Return (X, Y) of the center of cell containing provided text 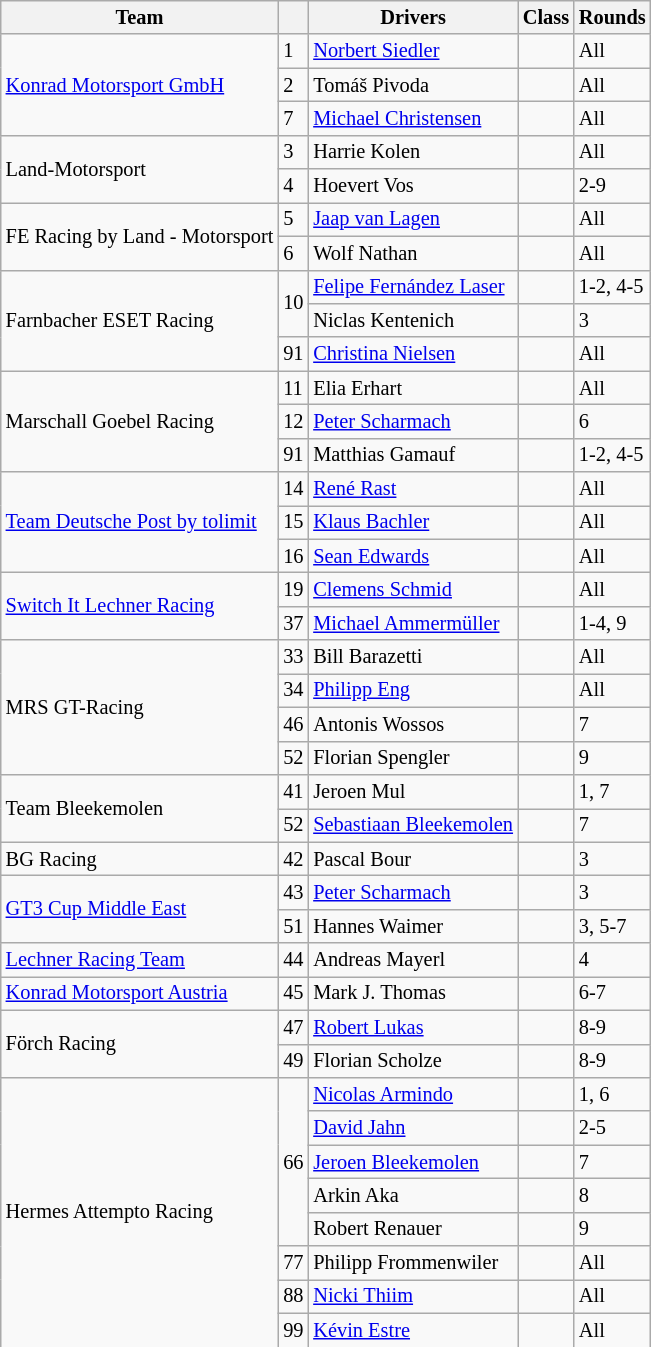
Class (546, 17)
44 (293, 960)
Drivers (413, 17)
Hoevert Vos (413, 186)
Philipp Eng (413, 690)
MRS GT-Racing (140, 708)
2-9 (612, 186)
45 (293, 993)
99 (293, 1330)
3, 5-7 (612, 926)
16 (293, 556)
Farnbacher ESET Racing (140, 320)
47 (293, 1027)
Christina Nielsen (413, 354)
10 (293, 304)
René Rast (413, 489)
Harrie Kolen (413, 152)
5 (293, 219)
Philipp Frommenwiler (413, 1263)
Team Deutsche Post by tolimit (140, 522)
Klaus Bachler (413, 522)
1, 7 (612, 791)
Wolf Nathan (413, 253)
11 (293, 388)
Jaap van Lagen (413, 219)
Marschall Goebel Racing (140, 422)
51 (293, 926)
Jeroen Mul (413, 791)
Arkin Aka (413, 1195)
19 (293, 589)
Felipe Fernández Laser (413, 287)
Robert Lukas (413, 1027)
1-4, 9 (612, 623)
77 (293, 1263)
Hermes Attempto Racing (140, 1212)
Elia Erhart (413, 388)
41 (293, 791)
46 (293, 724)
Hannes Waimer (413, 926)
Niclas Kentenich (413, 320)
6-7 (612, 993)
Nicki Thiim (413, 1296)
Förch Racing (140, 1044)
Switch It Lechner Racing (140, 606)
Michael Ammermüller (413, 623)
GT3 Cup Middle East (140, 908)
66 (293, 1161)
Antonis Wossos (413, 724)
Team (140, 17)
Matthias Gamauf (413, 455)
Florian Scholze (413, 1061)
88 (293, 1296)
42 (293, 859)
14 (293, 489)
Sebastiaan Bleekemolen (413, 825)
David Jahn (413, 1128)
Tomáš Pivoda (413, 85)
Kévin Estre (413, 1330)
Mark J. Thomas (413, 993)
Florian Spengler (413, 758)
FE Racing by Land - Motorsport (140, 236)
Konrad Motorsport GmbH (140, 84)
Bill Barazetti (413, 657)
Norbert Siedler (413, 51)
12 (293, 421)
Team Bleekemolen (140, 808)
2 (293, 85)
Jeroen Bleekemolen (413, 1162)
15 (293, 522)
Pascal Bour (413, 859)
Robert Renauer (413, 1229)
Clemens Schmid (413, 589)
BG Racing (140, 859)
49 (293, 1061)
33 (293, 657)
Michael Christensen (413, 118)
Sean Edwards (413, 556)
8 (612, 1195)
37 (293, 623)
Lechner Racing Team (140, 960)
1, 6 (612, 1094)
Andreas Mayerl (413, 960)
43 (293, 892)
1 (293, 51)
2-5 (612, 1128)
Konrad Motorsport Austria (140, 993)
Rounds (612, 17)
Nicolas Armindo (413, 1094)
34 (293, 690)
Land-Motorsport (140, 168)
